Locate the cell with the specified text and output its (x, y) center coordinate. 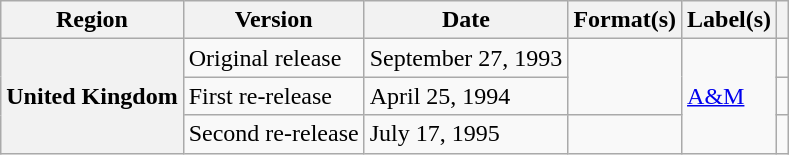
United Kingdom (92, 96)
Label(s) (730, 20)
July 17, 1995 (466, 134)
First re-release (274, 96)
Second re-release (274, 134)
Region (92, 20)
September 27, 1993 (466, 58)
Version (274, 20)
Original release (274, 58)
A&M (730, 96)
Date (466, 20)
April 25, 1994 (466, 96)
Format(s) (625, 20)
